Capture the cell that displays the provided text and extract its (x, y) central coordinate. 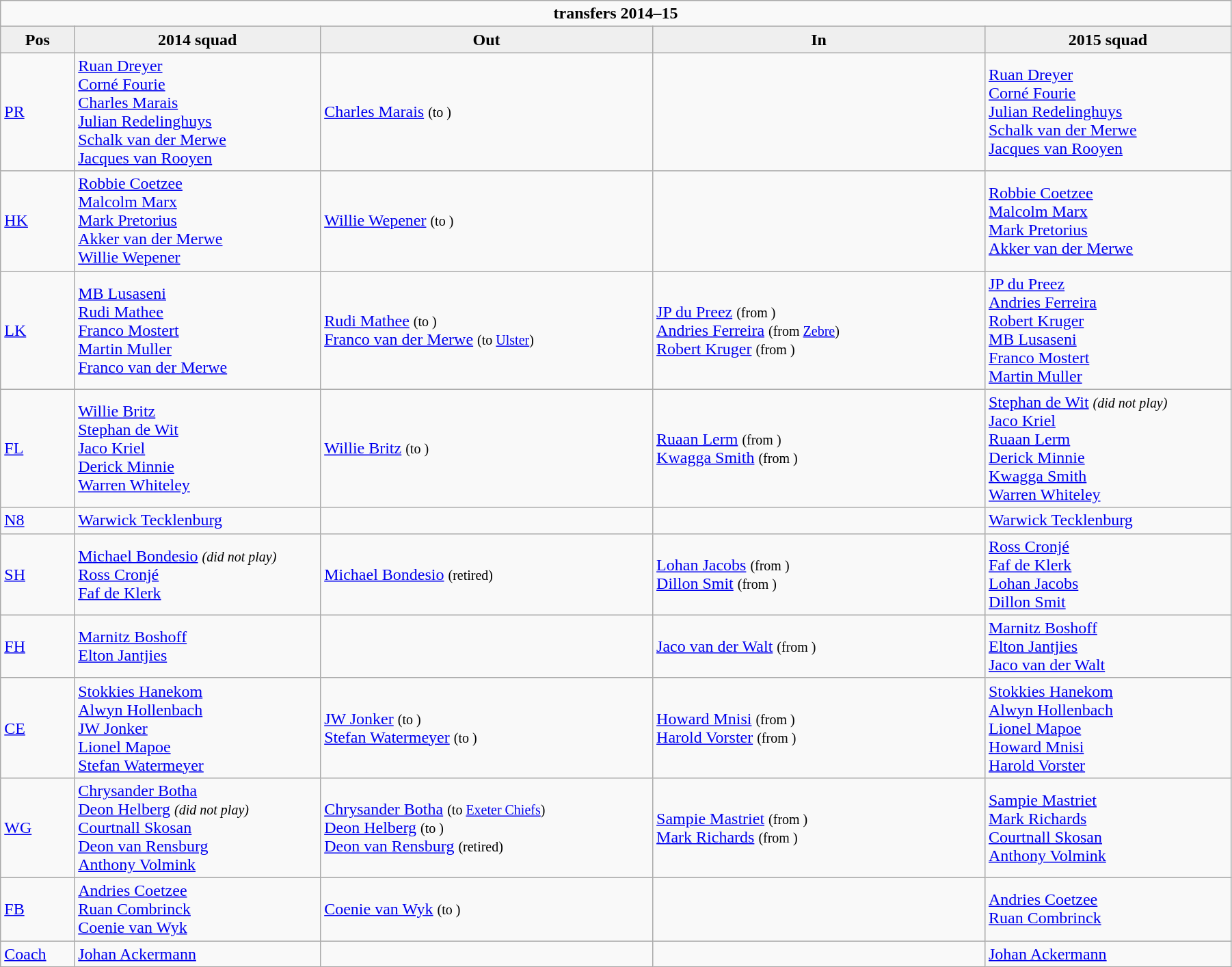
Ruaan Lerm (from ) Kwagga Smith (from ) (819, 449)
Stokkies HanekomAlwyn HollenbachJW JonkerLionel MapoeStefan Watermeyer (198, 728)
Willie BritzStephan de WitJaco KrielDerick MinnieWarren Whiteley (198, 449)
Michael Bondesio (retired) (487, 574)
Ruan DreyerCorné FourieJulian RedelinghuysSchalk van der MerweJacques van Rooyen (1108, 112)
Jaco van der Walt (from ) (819, 646)
PR (38, 112)
Willie Wepener (to ) (487, 221)
MB LusaseniRudi MatheeFranco MostertMartin MullerFranco van der Merwe (198, 330)
Sampie Mastriet (from ) Mark Richards (from ) (819, 827)
Marnitz BoshoffElton JantjiesJaco van der Walt (1108, 646)
FH (38, 646)
Coach (38, 954)
FL (38, 449)
LK (38, 330)
JP du Preez (from ) Andries Ferreira (from Zebre) Robert Kruger (from ) (819, 330)
WG (38, 827)
N8 (38, 520)
Chrysander Botha (to Exeter Chiefs) Deon Helberg (to ) Deon van Rensburg (retired) (487, 827)
Chrysander BothaDeon Helberg (did not play)Courtnall SkosanDeon van RensburgAnthony Volmink (198, 827)
Andries CoetzeeRuan Combrinck (1108, 909)
Lohan Jacobs (from ) Dillon Smit (from ) (819, 574)
Coenie van Wyk (to ) (487, 909)
Sampie MastrietMark RichardsCourtnall SkosanAnthony Volmink (1108, 827)
Robbie CoetzeeMalcolm MarxMark PretoriusAkker van der MerweWillie Wepener (198, 221)
Rudi Mathee (to ) Franco van der Merwe (to Ulster) (487, 330)
JP du PreezAndries FerreiraRobert KrugerMB LusaseniFranco MostertMartin Muller (1108, 330)
Michael Bondesio (did not play)Ross CronjéFaf de Klerk (198, 574)
Ruan DreyerCorné FourieCharles MaraisJulian RedelinghuysSchalk van der MerweJacques van Rooyen (198, 112)
JW Jonker (to ) Stefan Watermeyer (to ) (487, 728)
Pos (38, 40)
Out (487, 40)
In (819, 40)
Stephan de Wit (did not play)Jaco KrielRuaan LermDerick MinnieKwagga SmithWarren Whiteley (1108, 449)
2015 squad (1108, 40)
Robbie CoetzeeMalcolm MarxMark PretoriusAkker van der Merwe (1108, 221)
FB (38, 909)
Charles Marais (to ) (487, 112)
Marnitz BoshoffElton Jantjies (198, 646)
Willie Britz (to ) (487, 449)
transfers 2014–15 (616, 14)
HK (38, 221)
Ross CronjéFaf de KlerkLohan JacobsDillon Smit (1108, 574)
Andries CoetzeeRuan CombrinckCoenie van Wyk (198, 909)
CE (38, 728)
SH (38, 574)
Howard Mnisi (from ) Harold Vorster (from ) (819, 728)
Stokkies HanekomAlwyn HollenbachLionel MapoeHoward MnisiHarold Vorster (1108, 728)
2014 squad (198, 40)
